For the text-containing cell, return its midpoint in [X, Y] coordinate format. 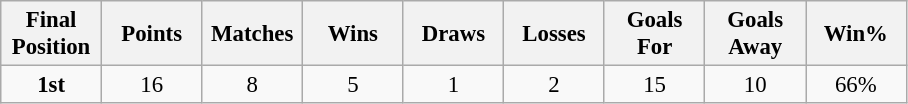
66% [856, 85]
10 [756, 85]
Losses [554, 34]
Final Position [52, 34]
8 [252, 85]
15 [654, 85]
16 [152, 85]
Draws [454, 34]
1 [454, 85]
1st [52, 85]
Win% [856, 34]
Matches [252, 34]
Goals For [654, 34]
Wins [354, 34]
Goals Away [756, 34]
Points [152, 34]
2 [554, 85]
5 [354, 85]
